Identify which cell holds the provided text, then report its [x, y] central coordinate. 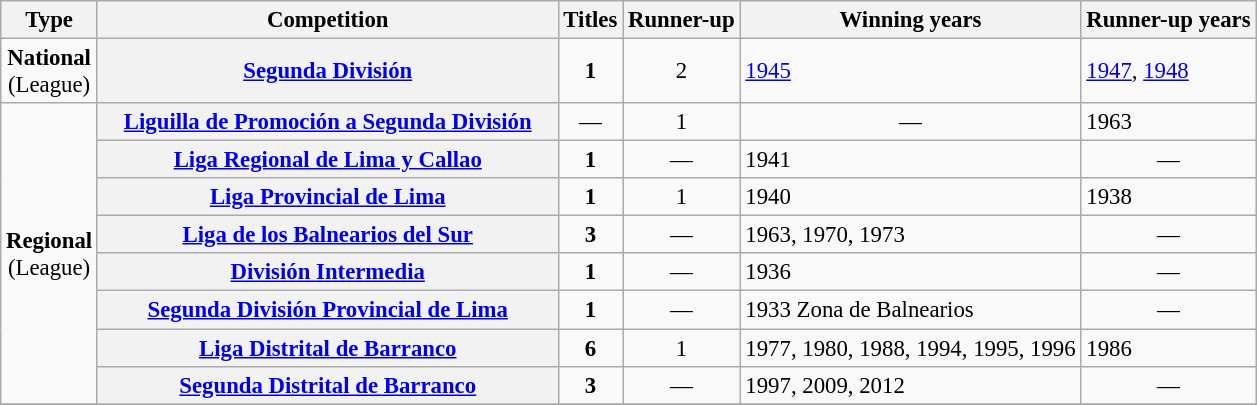
Regional(League) [50, 254]
1933 Zona de Balnearios [910, 310]
Competition [328, 20]
División Intermedia [328, 273]
Liguilla de Promoción a Segunda División [328, 122]
1947, 1948 [1168, 72]
1963, 1970, 1973 [910, 235]
Liga Provincial de Lima [328, 197]
1936 [910, 273]
Titles [590, 20]
Type [50, 20]
2 [682, 72]
6 [590, 348]
Segunda División Provincial de Lima [328, 310]
1945 [910, 72]
Winning years [910, 20]
Liga Regional de Lima y Callao [328, 160]
1963 [1168, 122]
Runner-up [682, 20]
1977, 1980, 1988, 1994, 1995, 1996 [910, 348]
Liga Distrital de Barranco [328, 348]
1941 [910, 160]
1997, 2009, 2012 [910, 385]
1938 [1168, 197]
1940 [910, 197]
Liga de los Balnearios del Sur [328, 235]
National(League) [50, 72]
1986 [1168, 348]
Segunda Distrital de Barranco [328, 385]
Runner-up years [1168, 20]
Segunda División [328, 72]
